Locate the cell with the specified text and output its [x, y] center coordinate. 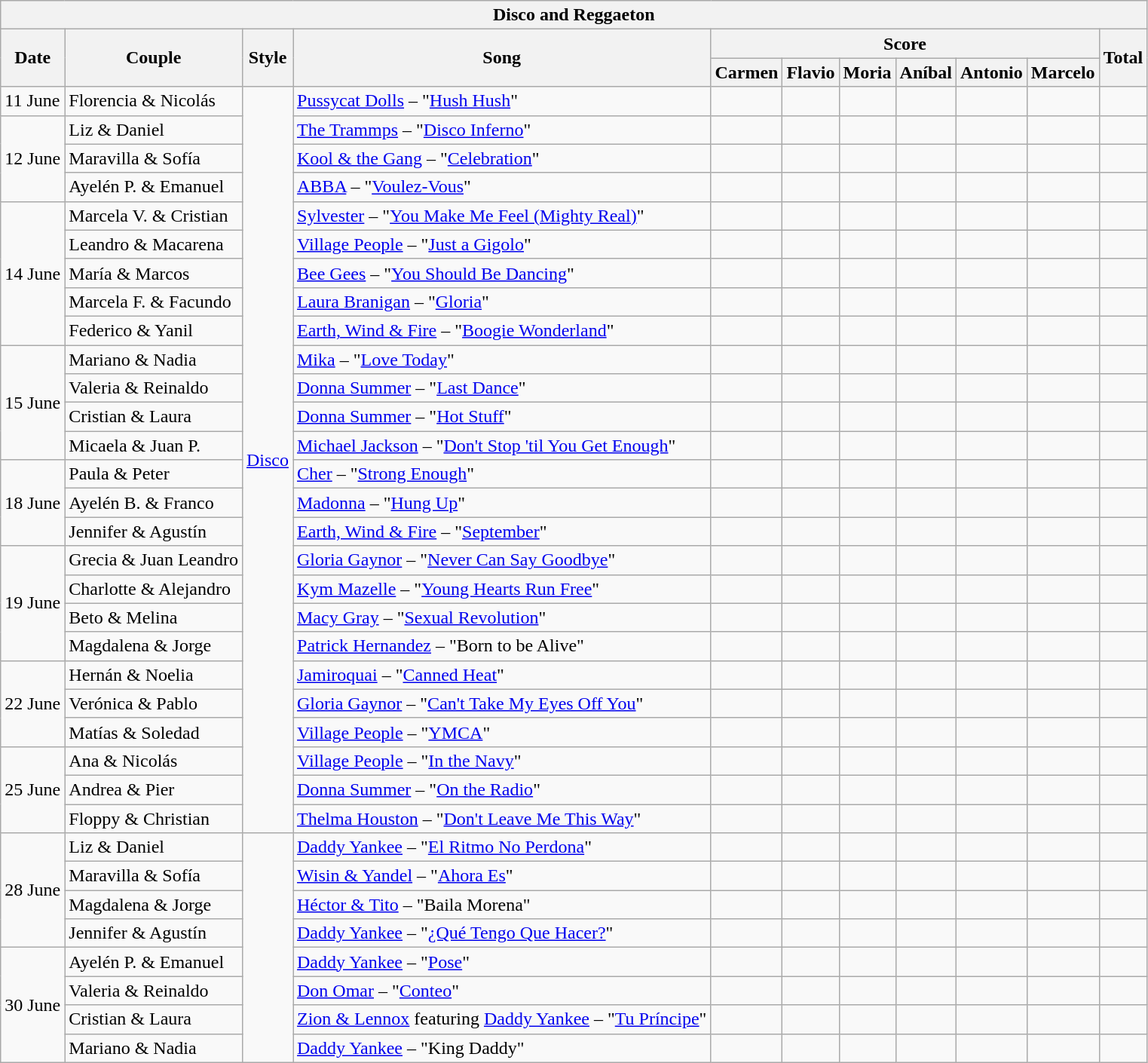
Donna Summer – "On the Radio" [501, 789]
Daddy Yankee – "King Daddy" [501, 1048]
25 June [33, 789]
Daddy Yankee – "¿Qué Tengo Que Hacer?" [501, 933]
Wisin & Yandel – "Ahora Es" [501, 876]
ABBA – "Voulez-Vous" [501, 187]
Antonio [991, 72]
22 June [33, 703]
Date [33, 58]
15 June [33, 403]
Aníbal [926, 72]
Marcelo [1063, 72]
Thelma Houston – "Don't Leave Me This Way" [501, 818]
Style [267, 58]
Beto & Melina [154, 617]
30 June [33, 1005]
19 June [33, 603]
28 June [33, 890]
Carmen [746, 72]
Couple [154, 58]
Mika – "Love Today" [501, 360]
Paula & Peter [154, 474]
Jamiroquai – "Canned Heat" [501, 675]
Pussycat Dolls – "Hush Hush" [501, 101]
Earth, Wind & Fire – "September" [501, 531]
Micaela & Juan P. [154, 446]
Village People – "YMCA" [501, 732]
The Trammps – "Disco Inferno" [501, 130]
Don Omar – "Conteo" [501, 991]
Patrick Hernandez – "Born to be Alive" [501, 646]
Song [501, 58]
Héctor & Tito – "Baila Morena" [501, 905]
Madonna – "Hung Up" [501, 503]
Total [1123, 58]
Andrea & Pier [154, 789]
Verónica & Pablo [154, 703]
Hernán & Noelia [154, 675]
Gloria Gaynor – "Never Can Say Goodbye" [501, 560]
14 June [33, 273]
Donna Summer – "Last Dance" [501, 388]
Disco [267, 460]
Sylvester – "You Make Me Feel (Mighty Real)" [501, 216]
Macy Gray – "Sexual Revolution" [501, 617]
Moria [867, 72]
María & Marcos [154, 273]
Laura Branigan – "Gloria" [501, 302]
Gloria Gaynor – "Can't Take My Eyes Off You" [501, 703]
Flavio [811, 72]
Donna Summer – "Hot Stuff" [501, 417]
Matías & Soledad [154, 732]
Ana & Nicolás [154, 761]
Federico & Yanil [154, 330]
Florencia & Nicolás [154, 101]
Earth, Wind & Fire – "Boogie Wonderland" [501, 330]
Daddy Yankee – "Pose" [501, 962]
Marcela F. & Facundo [154, 302]
Disco and Reggaeton [574, 15]
Village People – "Just a Gigolo" [501, 244]
Score [905, 44]
18 June [33, 503]
Kym Mazelle – "Young Hearts Run Free" [501, 589]
Grecia & Juan Leandro [154, 560]
Daddy Yankee – "El Ritmo No Perdona" [501, 847]
Michael Jackson – "Don't Stop 'til You Get Enough" [501, 446]
Charlotte & Alejandro [154, 589]
Floppy & Christian [154, 818]
Bee Gees – "You Should Be Dancing" [501, 273]
11 June [33, 101]
Zion & Lennox featuring Daddy Yankee – "Tu Príncipe" [501, 1019]
Ayelén B. & Franco [154, 503]
Leandro & Macarena [154, 244]
Marcela V. & Cristian [154, 216]
12 June [33, 158]
Village People – "In the Navy" [501, 761]
Kool & the Gang – "Celebration" [501, 158]
Cher – "Strong Enough" [501, 474]
